Capture the cell that displays the provided text and extract its [x, y] central coordinate. 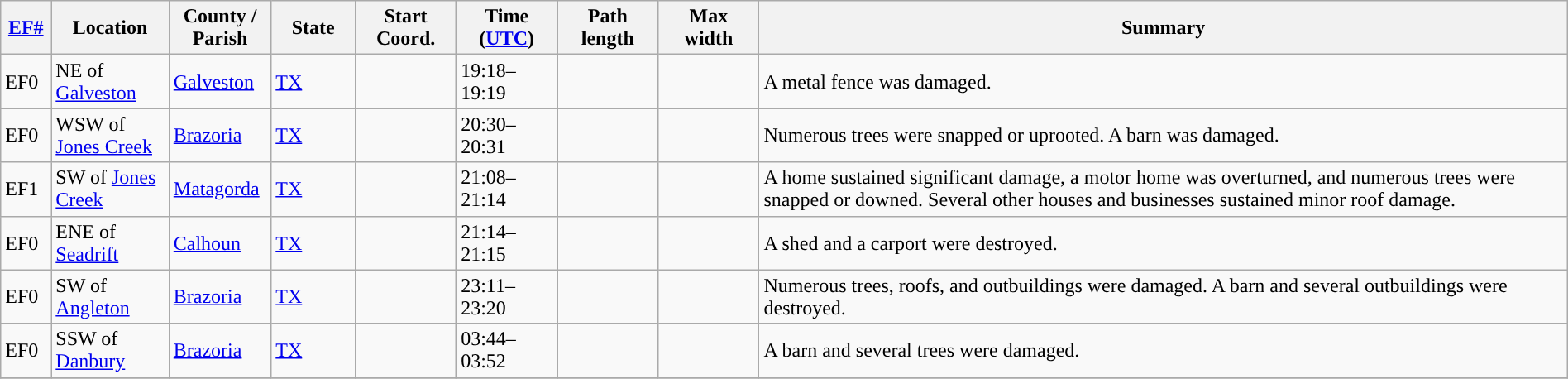
NE of Galveston [110, 81]
23:11–23:20 [507, 296]
Numerous trees were snapped or uprooted. A barn was damaged. [1163, 136]
Start Coord. [406, 28]
EF1 [26, 189]
21:08–21:14 [507, 189]
ENE of Seadrift [110, 243]
Matagorda [220, 189]
21:14–21:15 [507, 243]
Numerous trees, roofs, and outbuildings were damaged. A barn and several outbuildings were destroyed. [1163, 296]
03:44–03:52 [507, 351]
A barn and several trees were damaged. [1163, 351]
Calhoun [220, 243]
WSW of Jones Creek [110, 136]
A metal fence was damaged. [1163, 81]
Max width [709, 28]
A shed and a carport were destroyed. [1163, 243]
Location [110, 28]
SW of Jones Creek [110, 189]
Summary [1163, 28]
EF# [26, 28]
County / Parish [220, 28]
Galveston [220, 81]
SSW of Danbury [110, 351]
SW of Angleton [110, 296]
Time (UTC) [507, 28]
20:30–20:31 [507, 136]
State [313, 28]
19:18–19:19 [507, 81]
Path length [608, 28]
